Detect which cell encompasses the target text, then output its (X, Y) center coordinate. 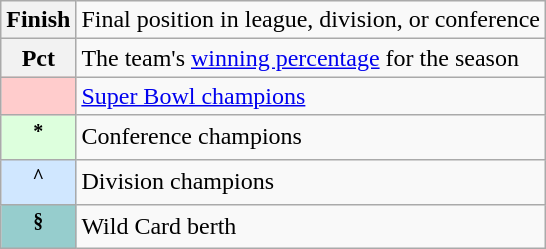
Pct (38, 58)
§ (38, 226)
^ (38, 182)
Finish (38, 20)
The team's winning percentage for the season (311, 58)
* (38, 138)
Final position in league, division, or conference (311, 20)
Conference champions (311, 138)
Wild Card berth (311, 226)
Super Bowl champions (311, 96)
Division champions (311, 182)
